Search for the cell housing the specified text and yield its [x, y] center coordinate. 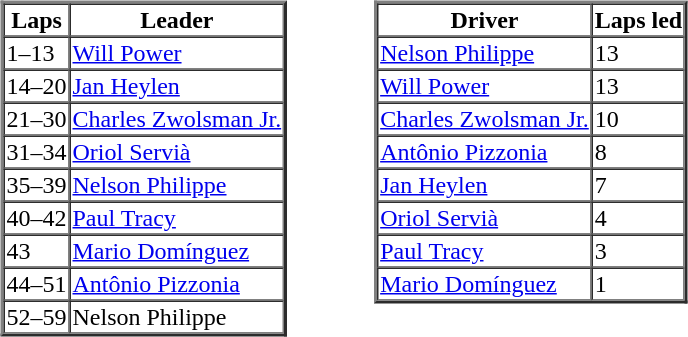
1–13 [37, 52]
3 [638, 250]
7 [638, 184]
Laps [37, 20]
Laps led [638, 20]
31–34 [37, 152]
10 [638, 118]
8 [638, 152]
1 [638, 284]
35–39 [37, 184]
4 [638, 218]
Leader [178, 20]
52–59 [37, 316]
21–30 [37, 118]
40–42 [37, 218]
43 [37, 250]
44–51 [37, 284]
14–20 [37, 86]
Driver [484, 20]
